Detect which cell encompasses the target text, then output its (X, Y) center coordinate. 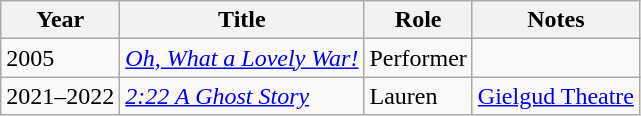
Role (418, 20)
Title (242, 20)
Year (60, 20)
Gielgud Theatre (556, 96)
2:22 A Ghost Story (242, 96)
2021–2022 (60, 96)
Notes (556, 20)
Performer (418, 58)
2005 (60, 58)
Lauren (418, 96)
Oh, What a Lovely War! (242, 58)
